For the text-containing cell, return its midpoint in (x, y) coordinate format. 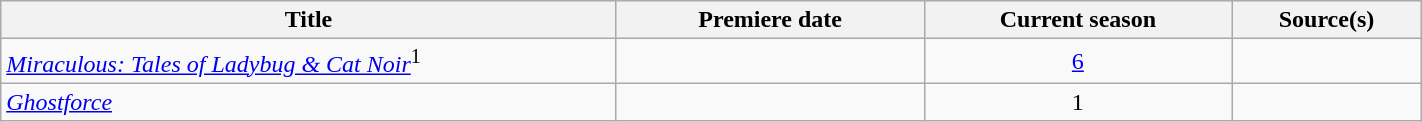
Premiere date (770, 20)
6 (1078, 62)
Current season (1078, 20)
1 (1078, 102)
Ghostforce (309, 102)
Miraculous: Tales of Ladybug & Cat Noir1 (309, 62)
Source(s) (1327, 20)
Title (309, 20)
